Detect which cell encompasses the target text, then output its (x, y) center coordinate. 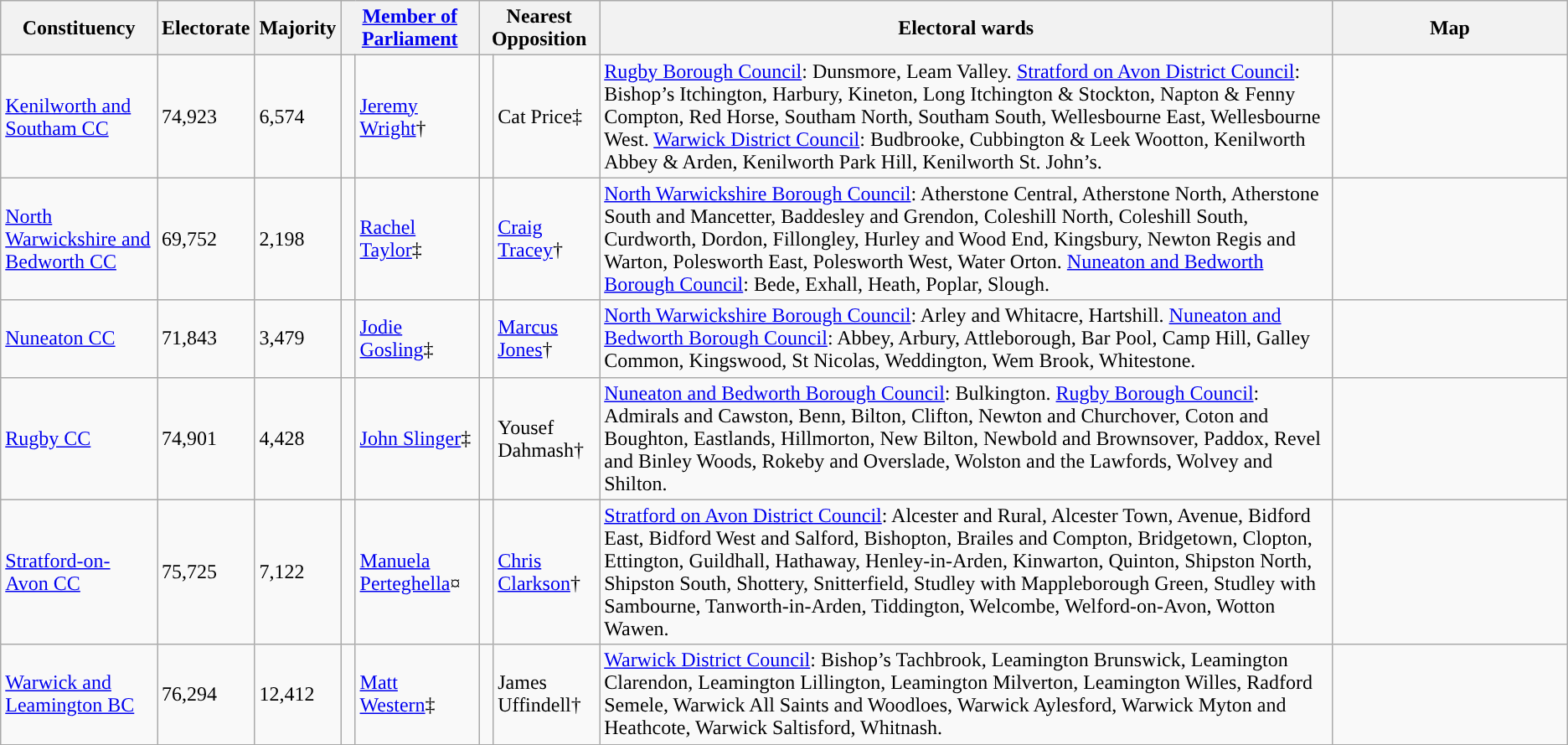
4,428 (298, 438)
Nuneaton CC (79, 339)
Rachel Taylor‡ (417, 239)
74,901 (206, 438)
Kenilworth and Southam CC (79, 116)
Rugby CC (79, 438)
Member of Parliament (410, 28)
Matt Western‡ (417, 694)
Marcus Jones† (546, 339)
Electoral wards (967, 28)
69,752 (206, 239)
Constituency (79, 28)
76,294 (206, 694)
Chris Clarkson† (546, 572)
Yousef Dahmash† (546, 438)
7,122 (298, 572)
2,198 (298, 239)
6,574 (298, 116)
James Uffindell† (546, 694)
Manuela Perteghella¤ (417, 572)
74,923 (206, 116)
Cat Price‡ (546, 116)
John Slinger‡ (417, 438)
12,412 (298, 694)
Electorate (206, 28)
Nearest Opposition (539, 28)
71,843 (206, 339)
75,725 (206, 572)
3,479 (298, 339)
North Warwickshire and Bedworth CC (79, 239)
Warwick and Leamington BC (79, 694)
Map (1451, 28)
Jodie Gosling‡ (417, 339)
Majority (298, 28)
Jeremy Wright† (417, 116)
Stratford-on-Avon CC (79, 572)
Craig Tracey† (546, 239)
